Identify which cell holds the provided text, then report its (X, Y) central coordinate. 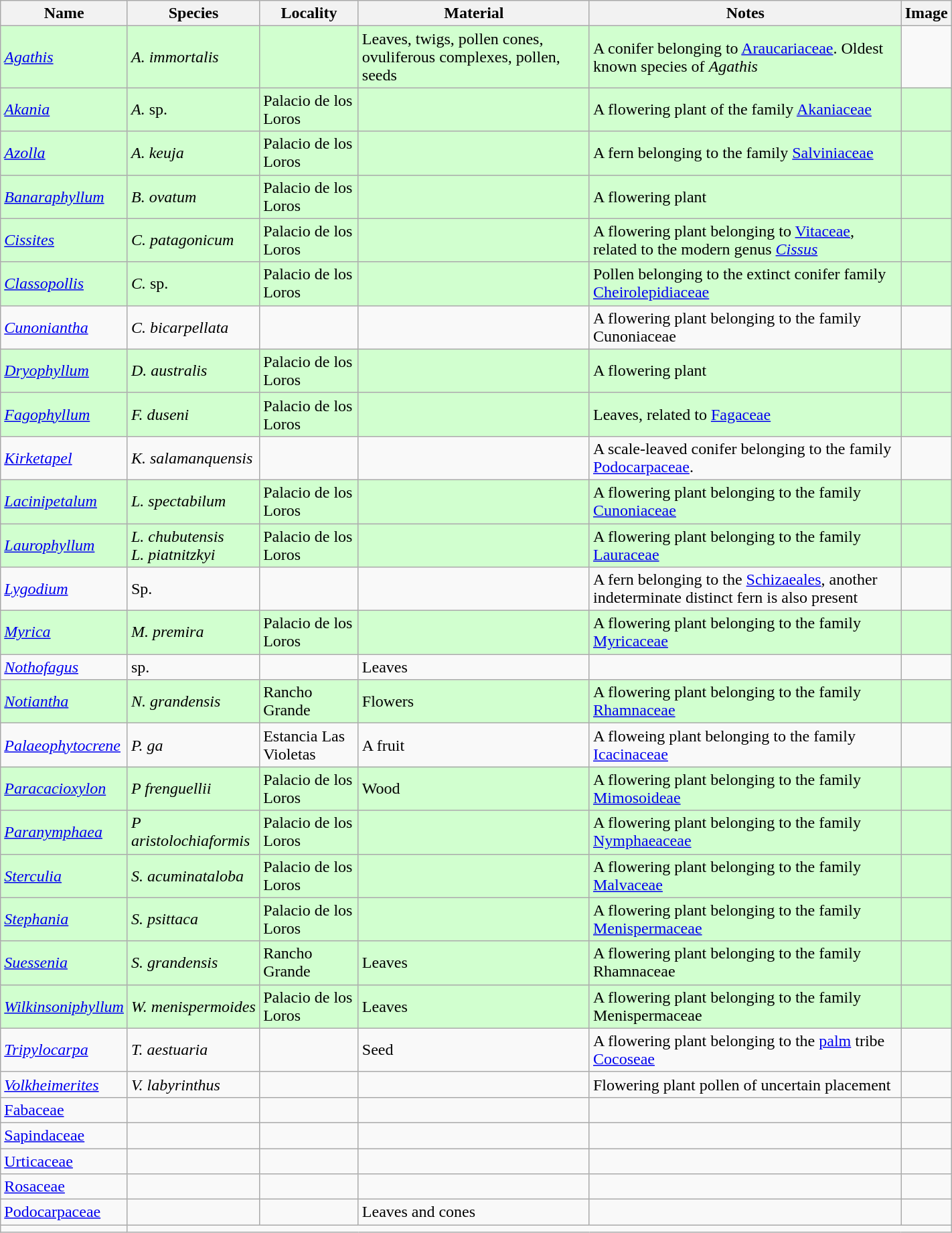
P. ga (193, 745)
Leaves, twigs, pollen cones, ovuliferous complexes, pollen, seeds (474, 57)
Agathis (64, 57)
Wood (474, 789)
L. chubutensisL. piatnitzkyi (193, 545)
K. salamanquensis (193, 458)
Flowers (474, 702)
Myrica (64, 632)
Image (927, 13)
Laurophyllum (64, 545)
Kirketapel (64, 458)
Sapindaceae (64, 1135)
Lacinipetalum (64, 501)
P aristolochiaformis (193, 832)
T. aestuaria (193, 1050)
Fabaceae (64, 1110)
S. psittaca (193, 919)
D. australis (193, 371)
Tripylocarpa (64, 1050)
A scale-leaved conifer belonging to the family Podocarpaceae. (745, 458)
Leaves and cones (474, 1212)
sp. (193, 667)
Material (474, 13)
A. immortalis (193, 57)
Podocarpaceae (64, 1212)
Volkheimerites (64, 1084)
C. patagonicum (193, 240)
Cissites (64, 240)
M. premira (193, 632)
Dryophyllum (64, 371)
Seed (474, 1050)
A flowering plant belonging to Vitaceae, related to the modern genus Cissus (745, 240)
A flowering plant belonging to the family Nymphaeaceae (745, 832)
A. keuja (193, 153)
A flowering plant belonging to the family Mimosoideae (745, 789)
Suessenia (64, 963)
Cunoniantha (64, 327)
Lygodium (64, 589)
Fagophyllum (64, 414)
Locality (309, 13)
Classopollis (64, 284)
S. acuminataloba (193, 876)
Urticaceae (64, 1161)
Leaves, related to Fagaceae (745, 414)
Notes (745, 13)
L. spectabilum (193, 501)
Pollen belonging to the extinct conifer family Cheirolepidiaceae (745, 284)
A fern belonging to the family Salviniaceae (745, 153)
Stephania (64, 919)
Wilkinsoniphyllum (64, 1006)
P frenguellii (193, 789)
Species (193, 13)
S. grandensis (193, 963)
Paracacioxylon (64, 789)
A flowering plant belonging to the family Malvaceae (745, 876)
A flowering plant belonging to the family Myricaceae (745, 632)
Palaeophytocrene (64, 745)
A conifer belonging to Araucariaceae. Oldest known species of Agathis (745, 57)
Notiantha (64, 702)
Banaraphyllum (64, 197)
A fruit (474, 745)
N. grandensis (193, 702)
Rosaceae (64, 1187)
A fern belonging to the Schizaeales, another indeterminate distinct fern is also present (745, 589)
A flowering plant of the family Akaniaceae (745, 110)
A flowering plant belonging to the palm tribe Cocoseae (745, 1050)
C. bicarpellata (193, 327)
Nothofagus (64, 667)
A floweing plant belonging to the family Icacinaceae (745, 745)
B. ovatum (193, 197)
Estancia Las Violetas (309, 745)
Flowering plant pollen of uncertain placement (745, 1084)
W. menispermoides (193, 1006)
A flowering plant belonging to the family Lauraceae (745, 545)
F. duseni (193, 414)
C. sp. (193, 284)
Sp. (193, 589)
Akania (64, 110)
Paranymphaea (64, 832)
Azolla (64, 153)
Name (64, 13)
A. sp. (193, 110)
Sterculia (64, 876)
V. labyrinthus (193, 1084)
